Identify which cell holds the provided text, then report its [X, Y] central coordinate. 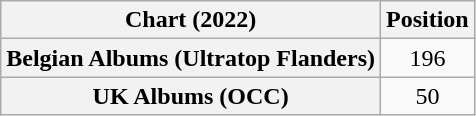
Position [428, 20]
196 [428, 58]
Chart (2022) [191, 20]
UK Albums (OCC) [191, 96]
Belgian Albums (Ultratop Flanders) [191, 58]
50 [428, 96]
